Identify which cell holds the provided text, then report its [x, y] central coordinate. 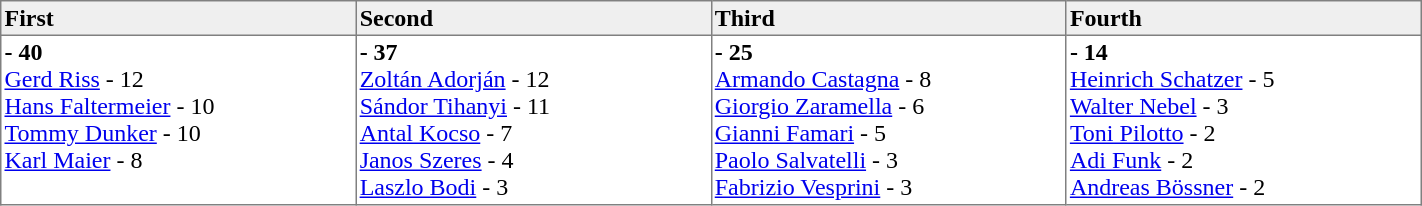
- 25Armando Castagna - 8 Giorgio Zaramella - 6 Gianni Famari - 5 Paolo Salvatelli - 3 Fabrizio Vesprini - 3 [888, 120]
First [178, 18]
- 14Heinrich Schatzer - 5 Walter Nebel - 3 Toni Pilotto - 2 Adi Funk - 2 Andreas Bössner - 2 [1244, 120]
Third [888, 18]
Fourth [1244, 18]
Second [534, 18]
- 40Gerd Riss - 12 Hans Faltermeier - 10 Tommy Dunker - 10 Karl Maier - 8 [178, 120]
- 37Zoltán Adorján - 12 Sándor Tihanyi - 11 Antal Kocso - 7 Janos Szeres - 4 Laszlo Bodi - 3 [534, 120]
